From the cell containing the given text, extract its center point as [x, y] coordinate. 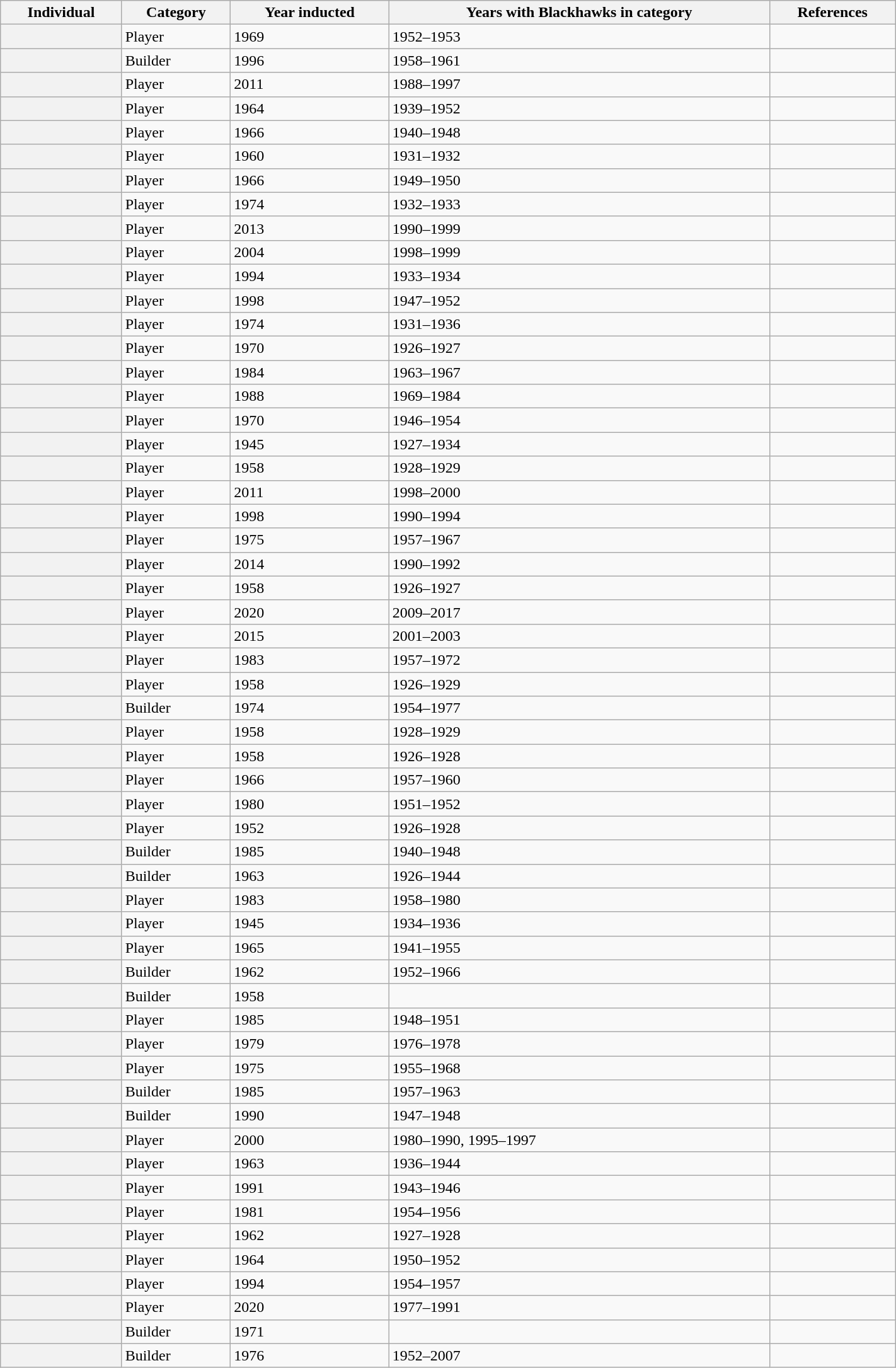
1927–1934 [579, 444]
1957–1972 [579, 660]
1960 [310, 156]
2004 [310, 252]
1977–1991 [579, 1308]
1943–1946 [579, 1188]
2000 [310, 1140]
1990 [310, 1116]
1951–1952 [579, 804]
1936–1944 [579, 1164]
1931–1936 [579, 325]
Years with Blackhawks in category [579, 13]
2015 [310, 636]
1998–2000 [579, 492]
1976–1978 [579, 1043]
1958–1961 [579, 60]
1947–1948 [579, 1116]
1927–1928 [579, 1236]
1926–1929 [579, 684]
1952–2007 [579, 1355]
1957–1967 [579, 540]
1963–1967 [579, 372]
1971 [310, 1331]
1980 [310, 804]
1954–1957 [579, 1284]
1980–1990, 1995–1997 [579, 1140]
Year inducted [310, 13]
1932–1933 [579, 204]
1934–1936 [579, 924]
1984 [310, 372]
1957–1963 [579, 1092]
1981 [310, 1212]
1958–1980 [579, 900]
1952 [310, 828]
1998–1999 [579, 252]
1965 [310, 948]
1988 [310, 396]
2009–2017 [579, 612]
1988–1997 [579, 84]
1947–1952 [579, 301]
1954–1956 [579, 1212]
1931–1932 [579, 156]
1950–1952 [579, 1260]
2001–2003 [579, 636]
1955–1968 [579, 1068]
1976 [310, 1355]
Individual [61, 13]
1941–1955 [579, 948]
1969–1984 [579, 396]
1990–1992 [579, 564]
1952–1966 [579, 972]
1996 [310, 60]
1990–1994 [579, 516]
1926–1944 [579, 876]
1954–1977 [579, 708]
1949–1950 [579, 180]
Category [176, 13]
2014 [310, 564]
1948–1951 [579, 1020]
1946–1954 [579, 420]
1957–1960 [579, 780]
1969 [310, 37]
1990–1999 [579, 228]
1933–1934 [579, 276]
1991 [310, 1188]
1952–1953 [579, 37]
1939–1952 [579, 108]
2013 [310, 228]
1979 [310, 1043]
References [832, 13]
